Pinpoint the cell where the given text exists, returning its [X, Y] midpoint coordinate. 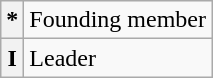
Founding member [118, 20]
* [12, 20]
I [12, 58]
Leader [118, 58]
